Extract the [x, y] coordinate from the center of the cell holding the provided text.  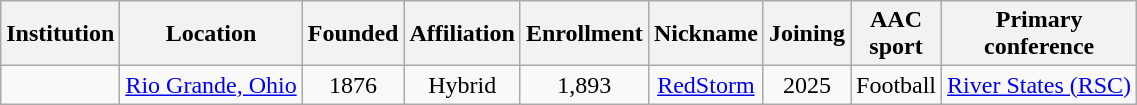
AACsport [896, 34]
Football [896, 85]
Location [211, 34]
Nickname [706, 34]
Founded [353, 34]
Joining [806, 34]
Primaryconference [1040, 34]
1,893 [584, 85]
2025 [806, 85]
Affiliation [462, 34]
River States (RSC) [1040, 85]
Enrollment [584, 34]
RedStorm [706, 85]
Institution [60, 34]
1876 [353, 85]
Hybrid [462, 85]
Rio Grande, Ohio [211, 85]
